Return (x, y) of the center of cell containing provided text 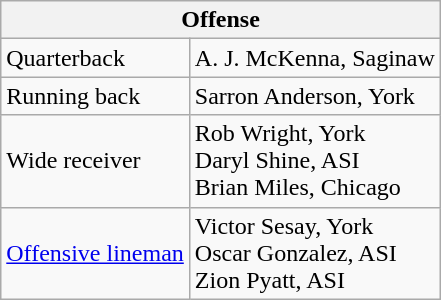
Rob Wright, YorkDaryl Shine, ASIBrian Miles, Chicago (314, 161)
Offensive lineman (96, 253)
Sarron Anderson, York (314, 96)
Offense (221, 20)
Quarterback (96, 58)
Wide receiver (96, 161)
A. J. McKenna, Saginaw (314, 58)
Running back (96, 96)
Victor Sesay, YorkOscar Gonzalez, ASIZion Pyatt, ASI (314, 253)
